Scan for the cell matching the given text and deliver its (X, Y) coordinate at center. 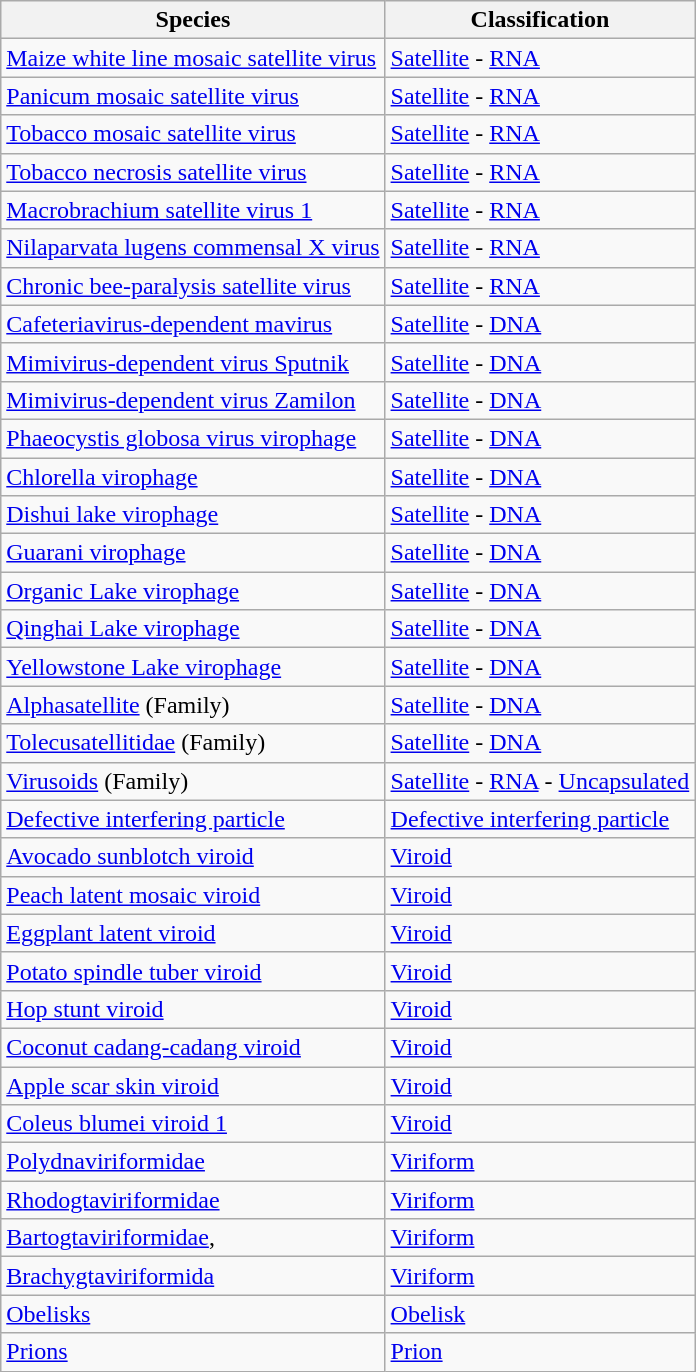
Organic Lake virophage (193, 591)
Polydnaviriformidae (193, 1162)
Chronic bee-paralysis satellite virus (193, 286)
Classification (540, 20)
Yellowstone Lake virophage (193, 667)
Mimivirus-dependent virus Zamilon (193, 400)
Virusoids (Family) (193, 781)
Macrobrachium satellite virus 1 (193, 210)
Phaeocystis globosa virus virophage (193, 438)
Satellite - RNA - Uncapsulated (540, 781)
Potato spindle tuber viroid (193, 971)
Rhodogtaviriformidae (193, 1200)
Tobacco mosaic satellite virus (193, 134)
Obelisks (193, 1314)
Brachygtaviriformida (193, 1276)
Prions (193, 1352)
Hop stunt viroid (193, 1009)
Chlorella virophage (193, 477)
Avocado sunblotch viroid (193, 857)
Panicum mosaic satellite virus (193, 96)
Coleus blumei viroid 1 (193, 1124)
Dishui lake virophage (193, 515)
Bartogtaviriformidae, (193, 1238)
Guarani virophage (193, 553)
Maize white line mosaic satellite virus (193, 58)
Coconut cadang-cadang viroid (193, 1047)
Nilaparvata lugens commensal X virus (193, 248)
Tobacco necrosis satellite virus (193, 172)
Obelisk (540, 1314)
Qinghai Lake virophage (193, 629)
Apple scar skin viroid (193, 1085)
Cafeteriavirus-dependent mavirus (193, 324)
Eggplant latent viroid (193, 933)
Mimivirus-dependent virus Sputnik (193, 362)
Alphasatellite (Family) (193, 705)
Peach latent mosaic viroid (193, 895)
Tolecusatellitidae (Family) (193, 743)
Prion (540, 1352)
Species (193, 20)
